Locate the cell with the specified text and output its [x, y] center coordinate. 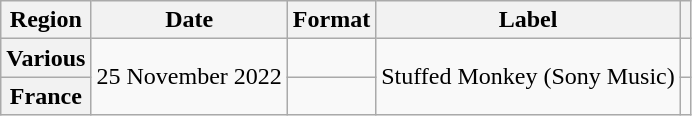
Format [331, 20]
France [46, 96]
Various [46, 58]
Label [528, 20]
Date [189, 20]
25 November 2022 [189, 77]
Stuffed Monkey (Sony Music) [528, 77]
Region [46, 20]
